Locate the cell with the specified text and output its (x, y) center coordinate. 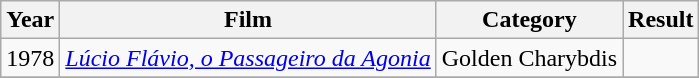
Film (248, 20)
Result (661, 20)
Lúcio Flávio, o Passageiro da Agonia (248, 58)
Year (30, 20)
1978 (30, 58)
Golden Charybdis (529, 58)
Category (529, 20)
